Pinpoint the cell where the given text exists, returning its [x, y] midpoint coordinate. 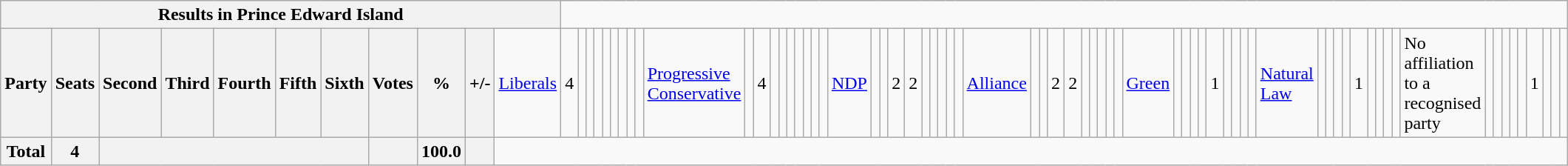
Results in Prince Edward Island [281, 15]
Alliance [997, 83]
Second [130, 83]
+/- [481, 83]
Third [188, 83]
Natural Law [1286, 83]
Seats [75, 83]
Progressive Conservative [694, 83]
Total [26, 151]
Green [1148, 83]
Liberals [528, 83]
% [441, 83]
Votes [393, 83]
Fifth [298, 83]
Party [26, 83]
No affiliation to a recognised party [1443, 83]
Fourth [244, 83]
NDP [849, 83]
100.0 [441, 151]
Sixth [345, 83]
